Scan for the cell matching the given text and deliver its (x, y) coordinate at center. 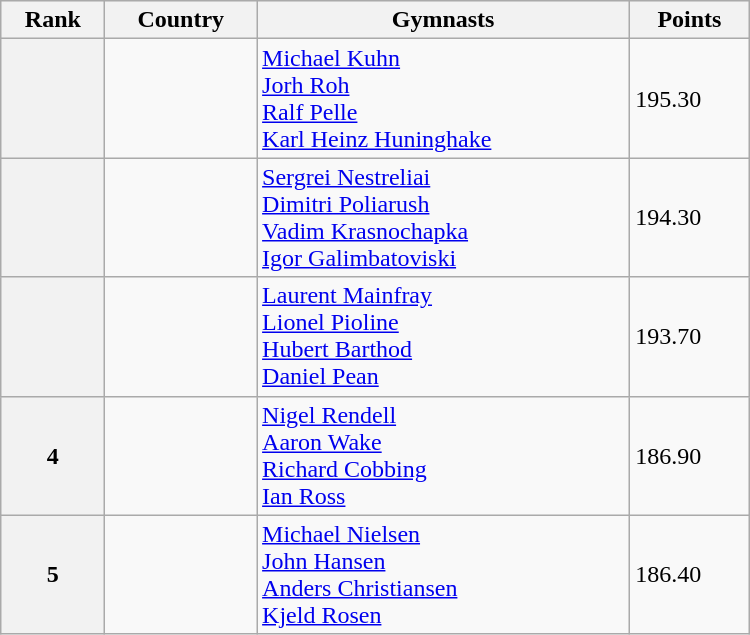
193.70 (690, 336)
Gymnasts (444, 20)
Michael Nielsen John Hansen Anders Christiansen Kjeld Rosen (444, 574)
Points (690, 20)
Sergrei Nestreliai Dimitri Poliarush Vadim Krasnochapka Igor Galimbatoviski (444, 218)
Nigel Rendell Aaron Wake Richard Cobbing Ian Ross (444, 456)
Laurent Mainfray Lionel Pioline Hubert Barthod Daniel Pean (444, 336)
5 (53, 574)
Rank (53, 20)
4 (53, 456)
186.40 (690, 574)
Country (181, 20)
Michael Kuhn Jorh Roh Ralf Pelle Karl Heinz Huninghake (444, 98)
194.30 (690, 218)
186.90 (690, 456)
195.30 (690, 98)
